Output the [x, y] coordinate of the center of the cell containing the given text.  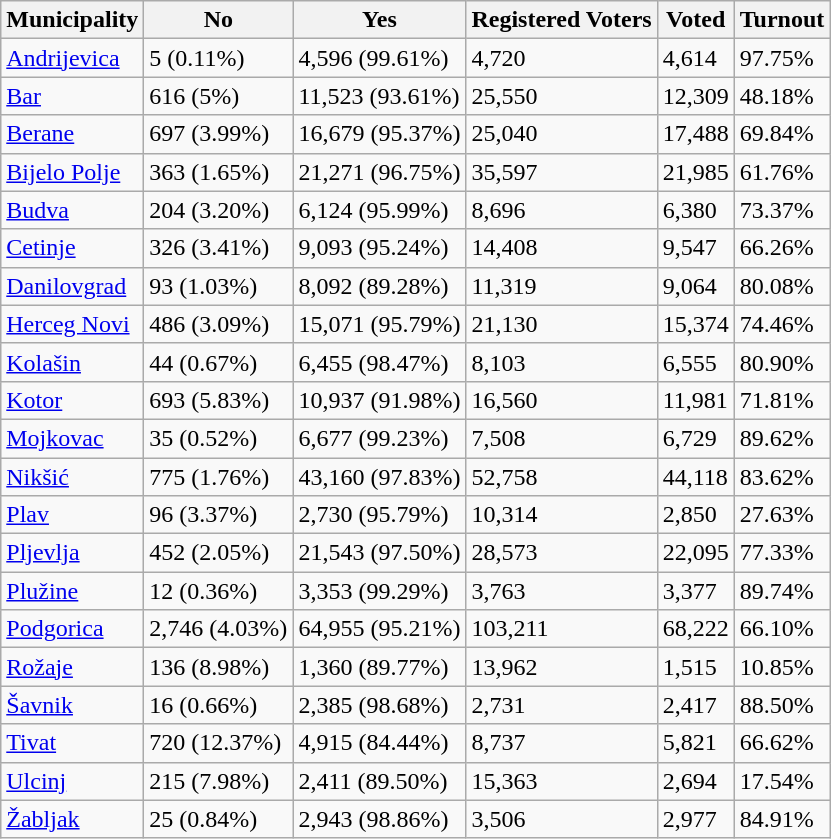
43,160 (97.83%) [380, 477]
16,679 (95.37%) [380, 134]
215 (7.98%) [218, 781]
44,118 [696, 477]
22,095 [696, 553]
9,064 [696, 286]
136 (8.98%) [218, 667]
16,560 [562, 400]
8,103 [562, 362]
15,071 (95.79%) [380, 324]
Šavnik [72, 705]
11,523 (93.61%) [380, 96]
697 (3.99%) [218, 134]
4,614 [696, 58]
2,411 (89.50%) [380, 781]
693 (5.83%) [218, 400]
10,937 (91.98%) [380, 400]
10.85% [782, 667]
6,380 [696, 210]
66.10% [782, 629]
2,977 [696, 819]
3,377 [696, 591]
Plužine [72, 591]
68,222 [696, 629]
12,309 [696, 96]
17.54% [782, 781]
21,985 [696, 172]
9,547 [696, 248]
6,555 [696, 362]
1,515 [696, 667]
8,696 [562, 210]
84.91% [782, 819]
363 (1.65%) [218, 172]
96 (3.37%) [218, 515]
Bijelo Polje [72, 172]
66.62% [782, 743]
64,955 (95.21%) [380, 629]
88.50% [782, 705]
15,374 [696, 324]
25 (0.84%) [218, 819]
25,040 [562, 134]
8,737 [562, 743]
89.62% [782, 438]
No [218, 20]
Mojkovac [72, 438]
21,130 [562, 324]
66.26% [782, 248]
326 (3.41%) [218, 248]
2,694 [696, 781]
Podgorica [72, 629]
13,962 [562, 667]
6,124 (95.99%) [380, 210]
Voted [696, 20]
73.37% [782, 210]
48.18% [782, 96]
89.74% [782, 591]
21,543 (97.50%) [380, 553]
775 (1.76%) [218, 477]
52,758 [562, 477]
27.63% [782, 515]
3,353 (99.29%) [380, 591]
Budva [72, 210]
25,550 [562, 96]
Pljevlja [72, 553]
Turnout [782, 20]
Rožaje [72, 667]
6,677 (99.23%) [380, 438]
Andrijevica [72, 58]
103,211 [562, 629]
7,508 [562, 438]
11,319 [562, 286]
Plav [72, 515]
Kolašin [72, 362]
10,314 [562, 515]
16 (0.66%) [218, 705]
3,763 [562, 591]
2,417 [696, 705]
Ulcinj [72, 781]
8,092 (89.28%) [380, 286]
Danilovgrad [72, 286]
6,729 [696, 438]
35 (0.52%) [218, 438]
44 (0.67%) [218, 362]
Registered Voters [562, 20]
204 (3.20%) [218, 210]
4,915 (84.44%) [380, 743]
5,821 [696, 743]
Berane [72, 134]
74.46% [782, 324]
4,596 (99.61%) [380, 58]
Tivat [72, 743]
2,746 (4.03%) [218, 629]
2,730 (95.79%) [380, 515]
11,981 [696, 400]
97.75% [782, 58]
77.33% [782, 553]
720 (12.37%) [218, 743]
71.81% [782, 400]
80.90% [782, 362]
83.62% [782, 477]
4,720 [562, 58]
5 (0.11%) [218, 58]
Kotor [72, 400]
12 (0.36%) [218, 591]
28,573 [562, 553]
69.84% [782, 134]
2,385 (98.68%) [380, 705]
2,850 [696, 515]
93 (1.03%) [218, 286]
15,363 [562, 781]
616 (5%) [218, 96]
6,455 (98.47%) [380, 362]
Herceg Novi [72, 324]
14,408 [562, 248]
452 (2.05%) [218, 553]
Žabljak [72, 819]
2,943 (98.86%) [380, 819]
80.08% [782, 286]
21,271 (96.75%) [380, 172]
61.76% [782, 172]
Nikšić [72, 477]
17,488 [696, 134]
3,506 [562, 819]
486 (3.09%) [218, 324]
9,093 (95.24%) [380, 248]
Cetinje [72, 248]
1,360 (89.77%) [380, 667]
Municipality [72, 20]
35,597 [562, 172]
2,731 [562, 705]
Yes [380, 20]
Bar [72, 96]
